Scan for the cell matching the given text and deliver its [x, y] coordinate at center. 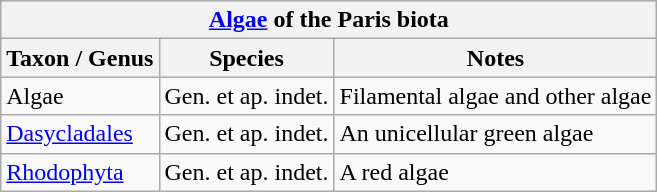
Algae of the Paris biota [329, 20]
Taxon / Genus [80, 58]
Dasycladales [80, 134]
Filamental algae and other algae [496, 96]
Algae [80, 96]
Rhodophyta [80, 172]
Notes [496, 58]
Species [246, 58]
A red algae [496, 172]
An unicellular green algae [496, 134]
